For the text-containing cell, return its midpoint in [x, y] coordinate format. 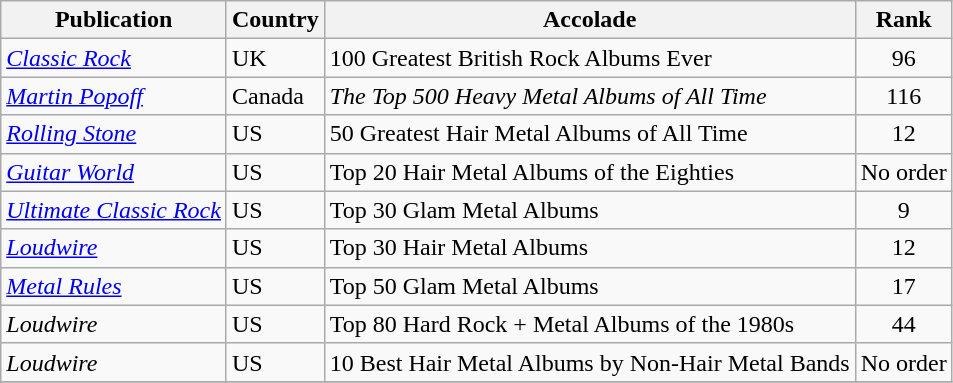
The Top 500 Heavy Metal Albums of All Time [590, 96]
9 [904, 210]
100 Greatest British Rock Albums Ever [590, 58]
Top 50 Glam Metal Albums [590, 286]
Guitar World [114, 172]
Rank [904, 20]
Martin Popoff [114, 96]
Ultimate Classic Rock [114, 210]
Top 30 Hair Metal Albums [590, 248]
Top 20 Hair Metal Albums of the Eighties [590, 172]
Classic Rock [114, 58]
Metal Rules [114, 286]
Top 80 Hard Rock + Metal Albums of the 1980s [590, 324]
Publication [114, 20]
17 [904, 286]
Rolling Stone [114, 134]
UK [275, 58]
Accolade [590, 20]
Country [275, 20]
Canada [275, 96]
44 [904, 324]
Top 30 Glam Metal Albums [590, 210]
116 [904, 96]
96 [904, 58]
10 Best Hair Metal Albums by Non-Hair Metal Bands [590, 362]
50 Greatest Hair Metal Albums of All Time [590, 134]
